Scan for the cell matching the given text and deliver its [x, y] coordinate at center. 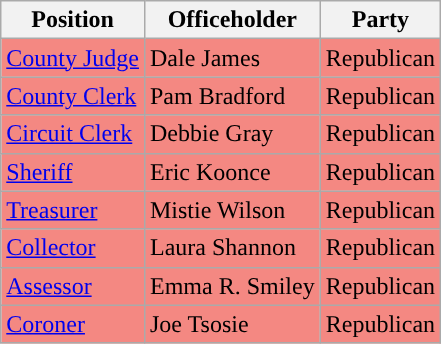
Debbie Gray [232, 134]
Party [380, 20]
Sheriff [73, 172]
Pam Bradford [232, 96]
County Judge [73, 58]
Laura Shannon [232, 248]
Eric Koonce [232, 172]
Assessor [73, 286]
Mistie Wilson [232, 210]
Officeholder [232, 20]
Joe Tsosie [232, 324]
Treasurer [73, 210]
County Clerk [73, 96]
Emma R. Smiley [232, 286]
Collector [73, 248]
Dale James [232, 58]
Coroner [73, 324]
Circuit Clerk [73, 134]
Position [73, 20]
